Scan for the cell matching the given text and deliver its (X, Y) coordinate at center. 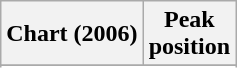
Chart (2006) (72, 34)
Peakposition (189, 34)
